Identify which cell holds the provided text, then report its [X, Y] central coordinate. 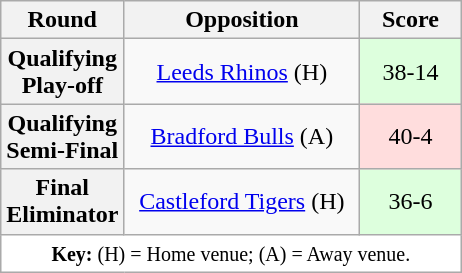
Leeds Rhinos (H) [242, 72]
36-6 [410, 202]
Key: (H) = Home venue; (A) = Away venue. [231, 253]
Round [62, 20]
Final Eliminator [62, 202]
Bradford Bulls (A) [242, 136]
Qualifying Play-off [62, 72]
Opposition [242, 20]
40-4 [410, 136]
Castleford Tigers (H) [242, 202]
38-14 [410, 72]
Qualifying Semi-Final [62, 136]
Score [410, 20]
